For the text-containing cell, return its midpoint in (x, y) coordinate format. 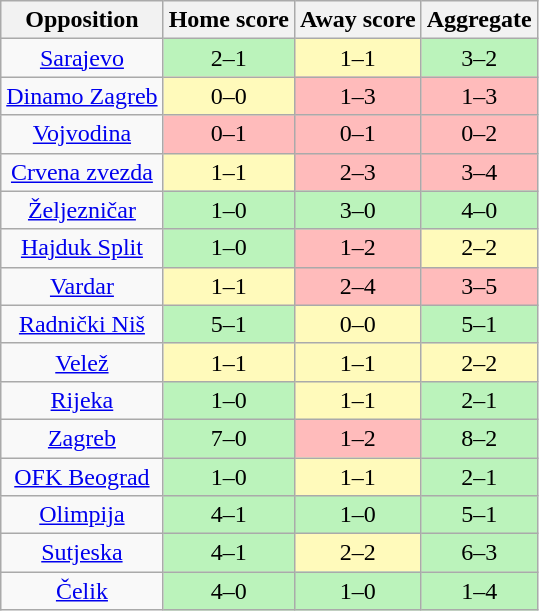
Sutjeska (82, 553)
3–5 (479, 286)
Crvena zvezda (82, 172)
Vardar (82, 286)
Velež (82, 362)
2–4 (358, 286)
3–2 (479, 58)
2–3 (358, 172)
Sarajevo (82, 58)
Aggregate (479, 20)
Away score (358, 20)
3–0 (358, 210)
Rijeka (82, 400)
6–3 (479, 553)
Home score (228, 20)
Željezničar (82, 210)
Dinamo Zagreb (82, 96)
8–2 (479, 438)
7–0 (228, 438)
Hajduk Split (82, 248)
Radnički Niš (82, 324)
0–2 (479, 134)
Opposition (82, 20)
Vojvodina (82, 134)
Čelik (82, 591)
Olimpija (82, 515)
1–4 (479, 591)
3–4 (479, 172)
Zagreb (82, 438)
OFK Beograd (82, 477)
